Identify which cell holds the provided text, then report its [X, Y] central coordinate. 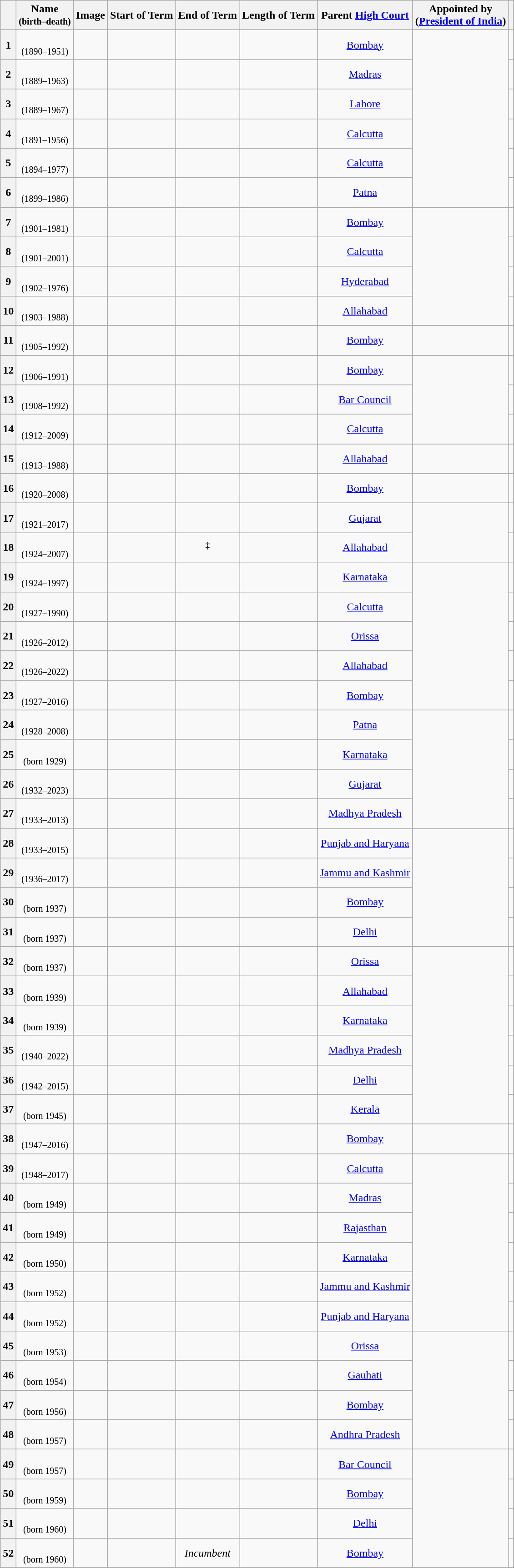
(born 1929) [45, 754]
(born 1956) [45, 1405]
Image [90, 15]
‡ [207, 547]
18 [8, 547]
(1926–2022) [45, 665]
(1928–2008) [45, 724]
51 [8, 1523]
39 [8, 1168]
(1921–2017) [45, 518]
4 [8, 134]
20 [8, 606]
(1948–2017) [45, 1168]
(1889–1963) [45, 75]
(1936–2017) [45, 873]
(1913–1988) [45, 459]
(1924–1997) [45, 577]
9 [8, 281]
25 [8, 754]
10 [8, 311]
(born 1945) [45, 1109]
(born 1953) [45, 1346]
(1901–2001) [45, 252]
2 [8, 75]
Lahore [365, 104]
(1899–1986) [45, 193]
Appointed by(President of India) [460, 15]
23 [8, 695]
44 [8, 1316]
(born 1950) [45, 1257]
(1924–2007) [45, 547]
8 [8, 252]
29 [8, 873]
(1927–1990) [45, 606]
47 [8, 1405]
(born 1954) [45, 1375]
3 [8, 104]
26 [8, 784]
38 [8, 1139]
(1891–1956) [45, 134]
34 [8, 1021]
52 [8, 1553]
48 [8, 1434]
Start of Term [141, 15]
Andhra Pradesh [365, 1434]
Gauhati [365, 1375]
13 [8, 400]
28 [8, 843]
Name(birth–death) [45, 15]
(1902–1976) [45, 281]
(1933–2015) [45, 843]
Hyderabad [365, 281]
6 [8, 193]
(1906–1991) [45, 370]
(1920–2008) [45, 488]
7 [8, 222]
50 [8, 1493]
42 [8, 1257]
27 [8, 814]
35 [8, 1050]
(1908–1992) [45, 400]
11 [8, 340]
49 [8, 1464]
Parent High Court [365, 15]
(1901–1981) [45, 222]
(1894–1977) [45, 163]
(1940–2022) [45, 1050]
45 [8, 1346]
37 [8, 1109]
46 [8, 1375]
33 [8, 991]
Rajasthan [365, 1227]
(1889–1967) [45, 104]
31 [8, 932]
(1890–1951) [45, 45]
End of Term [207, 15]
14 [8, 429]
(1933–2013) [45, 814]
(1947–2016) [45, 1139]
36 [8, 1080]
Length of Term [278, 15]
1 [8, 45]
12 [8, 370]
(1905–1992) [45, 340]
(1912–2009) [45, 429]
22 [8, 665]
17 [8, 518]
5 [8, 163]
(1903–1988) [45, 311]
16 [8, 488]
43 [8, 1286]
41 [8, 1227]
(1926–2012) [45, 636]
24 [8, 724]
15 [8, 459]
(born 1959) [45, 1493]
30 [8, 903]
Kerala [365, 1109]
40 [8, 1198]
Incumbent [207, 1553]
(1927–2016) [45, 695]
21 [8, 636]
32 [8, 962]
(1932–2023) [45, 784]
(1942–2015) [45, 1080]
19 [8, 577]
